Return (x, y) of the center of cell containing provided text 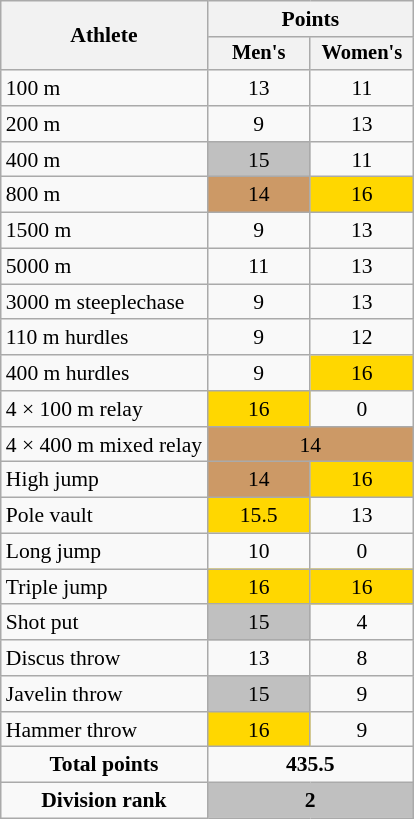
4 × 400 m mixed relay (104, 445)
Shot put (104, 623)
8 (362, 658)
Javelin throw (104, 694)
Hammer throw (104, 730)
Division rank (104, 801)
Points (310, 19)
110 m hurdles (104, 338)
400 m (104, 160)
4 (362, 623)
Discus throw (104, 658)
435.5 (310, 765)
2 (310, 801)
Athlete (104, 36)
High jump (104, 480)
Long jump (104, 552)
800 m (104, 195)
10 (258, 552)
400 m hurdles (104, 373)
3000 m steeplechase (104, 302)
1500 m (104, 231)
200 m (104, 124)
Women's (362, 54)
Triple jump (104, 587)
15.5 (258, 516)
Pole vault (104, 516)
Men's (258, 54)
4 × 100 m relay (104, 409)
100 m (104, 88)
12 (362, 338)
Total points (104, 765)
5000 m (104, 267)
